Search for the cell housing the specified text and yield its [X, Y] center coordinate. 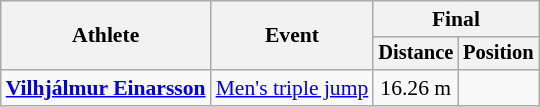
Event [292, 36]
Distance [416, 54]
Final [456, 19]
Athlete [106, 36]
Men's triple jump [292, 88]
16.26 m [416, 88]
Position [498, 54]
Vilhjálmur Einarsson [106, 88]
